Detect which cell encompasses the target text, then output its [X, Y] center coordinate. 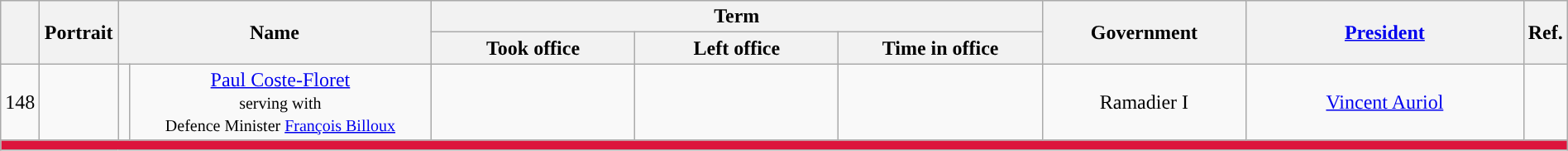
Government [1144, 32]
148 [20, 102]
Term [736, 17]
Took office [533, 48]
Ramadier I [1144, 102]
Name [275, 32]
President [1385, 32]
Vincent Auriol [1385, 102]
Ref. [1545, 32]
Left office [737, 48]
Paul Coste-Floretserving withDefence Minister François Billoux [280, 102]
Time in office [940, 48]
Portrait [79, 32]
